From the cell containing the given text, extract its center point as [X, Y] coordinate. 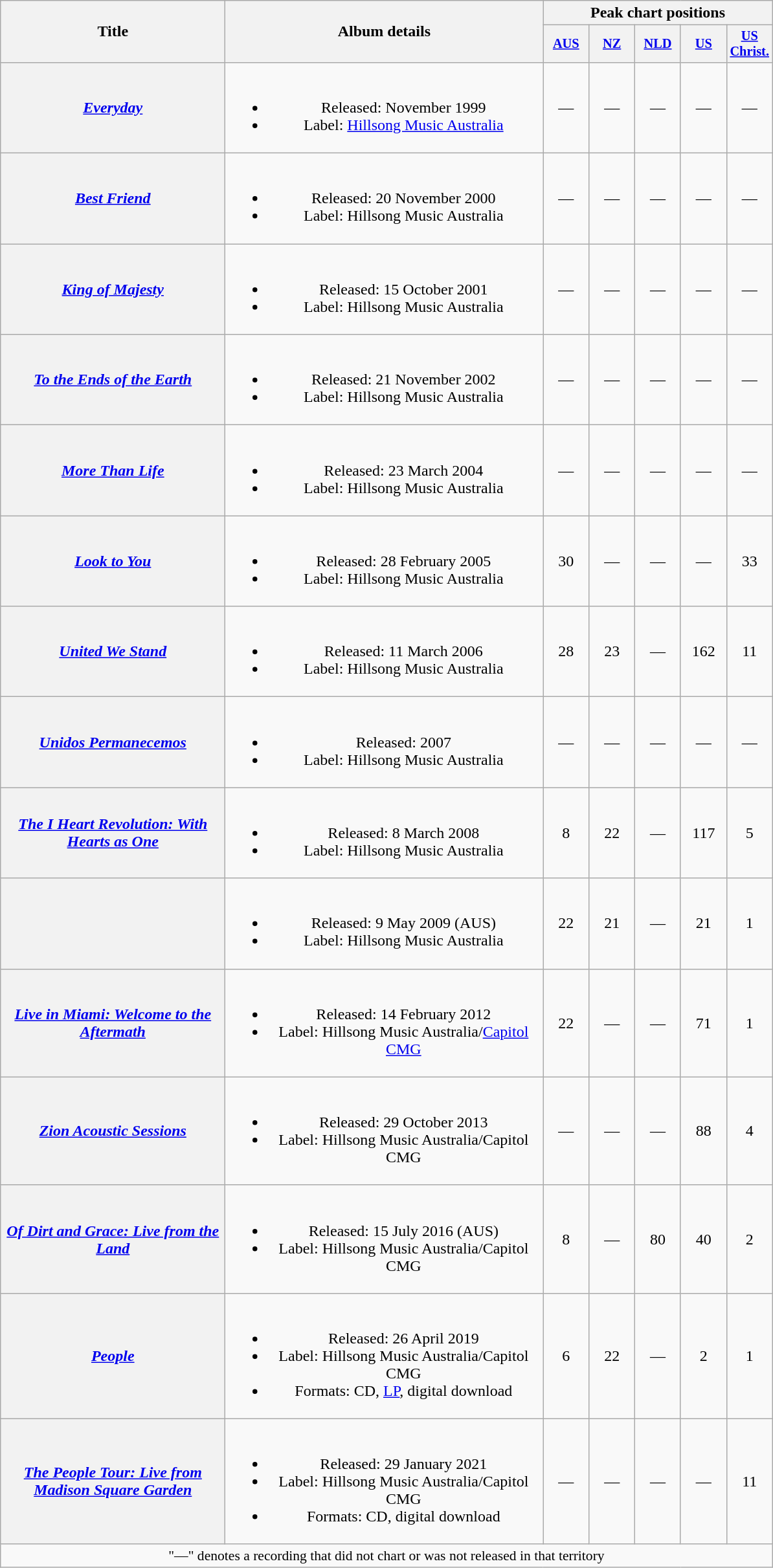
Released: 11 March 2006Label: Hillsong Music Australia [385, 652]
Released: 26 April 2019Label: Hillsong Music Australia/Capitol CMGFormats: CD, LP, digital download [385, 1356]
USChrist. [750, 44]
Released: 28 February 2005Label: Hillsong Music Australia [385, 561]
Everyday [113, 107]
Zion Acoustic Sessions [113, 1131]
88 [703, 1131]
Released: 29 October 2013Label: Hillsong Music Australia/Capitol CMG [385, 1131]
4 [750, 1131]
30 [566, 561]
Live in Miami: Welcome to the Aftermath [113, 1022]
162 [703, 652]
33 [750, 561]
Released: 20 November 2000Label: Hillsong Music Australia [385, 199]
Unidos Permanecemos [113, 742]
The I Heart Revolution: With Hearts as One [113, 833]
People [113, 1356]
71 [703, 1022]
Released: 15 October 2001Label: Hillsong Music Australia [385, 289]
Album details [385, 32]
NZ [612, 44]
Released: 8 March 2008Label: Hillsong Music Australia [385, 833]
King of Majesty [113, 289]
40 [703, 1239]
Look to You [113, 561]
80 [658, 1239]
Released: 9 May 2009 (AUS)Label: Hillsong Music Australia [385, 923]
Best Friend [113, 199]
Released: 29 January 2021Label: Hillsong Music Australia/Capitol CMGFormats: CD, digital download [385, 1481]
Released: 15 July 2016 (AUS)Label: Hillsong Music Australia/Capitol CMG [385, 1239]
Title [113, 32]
Of Dirt and Grace: Live from the Land [113, 1239]
AUS [566, 44]
5 [750, 833]
Released: November 1999Label: Hillsong Music Australia [385, 107]
More Than Life [113, 470]
23 [612, 652]
NLD [658, 44]
Released: 14 February 2012Label: Hillsong Music Australia/Capitol CMG [385, 1022]
To the Ends of the Earth [113, 380]
Released: 21 November 2002Label: Hillsong Music Australia [385, 380]
US [703, 44]
117 [703, 833]
Peak chart positions [658, 13]
6 [566, 1356]
Released: 23 March 2004Label: Hillsong Music Australia [385, 470]
"—" denotes a recording that did not chart or was not released in that territory [386, 1556]
28 [566, 652]
United We Stand [113, 652]
The People Tour: Live from Madison Square Garden [113, 1481]
Released: 2007Label: Hillsong Music Australia [385, 742]
